Output the (X, Y) coordinate of the center of the cell containing the given text.  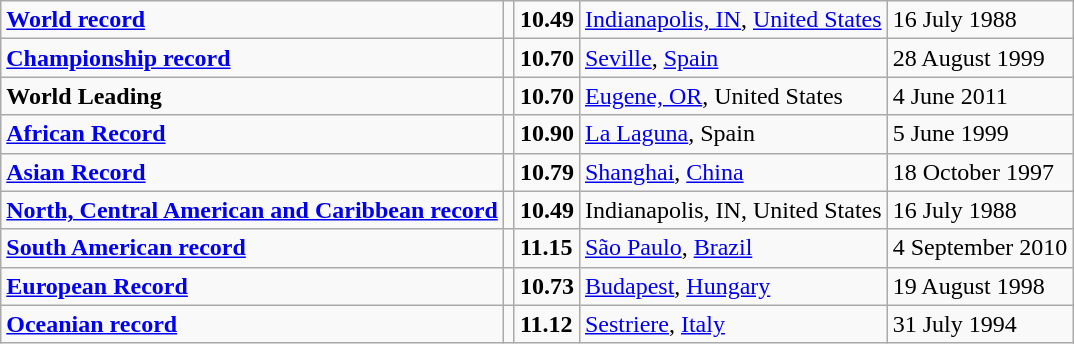
18 October 1997 (980, 172)
Oceanian record (252, 324)
North, Central American and Caribbean record (252, 210)
World Leading (252, 96)
European Record (252, 286)
10.79 (546, 172)
Budapest, Hungary (733, 286)
World record (252, 20)
11.15 (546, 248)
Sestriere, Italy (733, 324)
Shanghai, China (733, 172)
10.90 (546, 134)
Eugene, OR, United States (733, 96)
4 September 2010 (980, 248)
La Laguna, Spain (733, 134)
19 August 1998 (980, 286)
Asian Record (252, 172)
31 July 1994 (980, 324)
10.73 (546, 286)
5 June 1999 (980, 134)
South American record (252, 248)
4 June 2011 (980, 96)
Championship record (252, 58)
Seville, Spain (733, 58)
African Record (252, 134)
28 August 1999 (980, 58)
São Paulo, Brazil (733, 248)
11.12 (546, 324)
